Identify which cell holds the provided text, then report its [x, y] central coordinate. 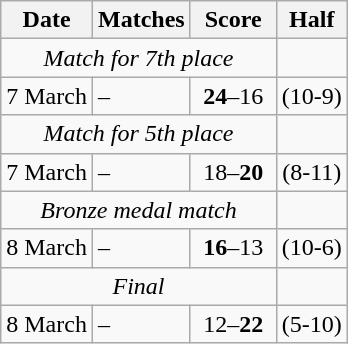
(8-11) [312, 172]
Matches [141, 20]
Half [312, 20]
16–13 [233, 248]
18–20 [233, 172]
Score [233, 20]
Bronze medal match [138, 210]
Match for 7th place [138, 58]
(5-10) [312, 324]
(10-6) [312, 248]
(10-9) [312, 96]
Match for 5th place [138, 134]
12–22 [233, 324]
Date [47, 20]
Final [138, 286]
24–16 [233, 96]
